From the cell containing the given text, extract its center point as [X, Y] coordinate. 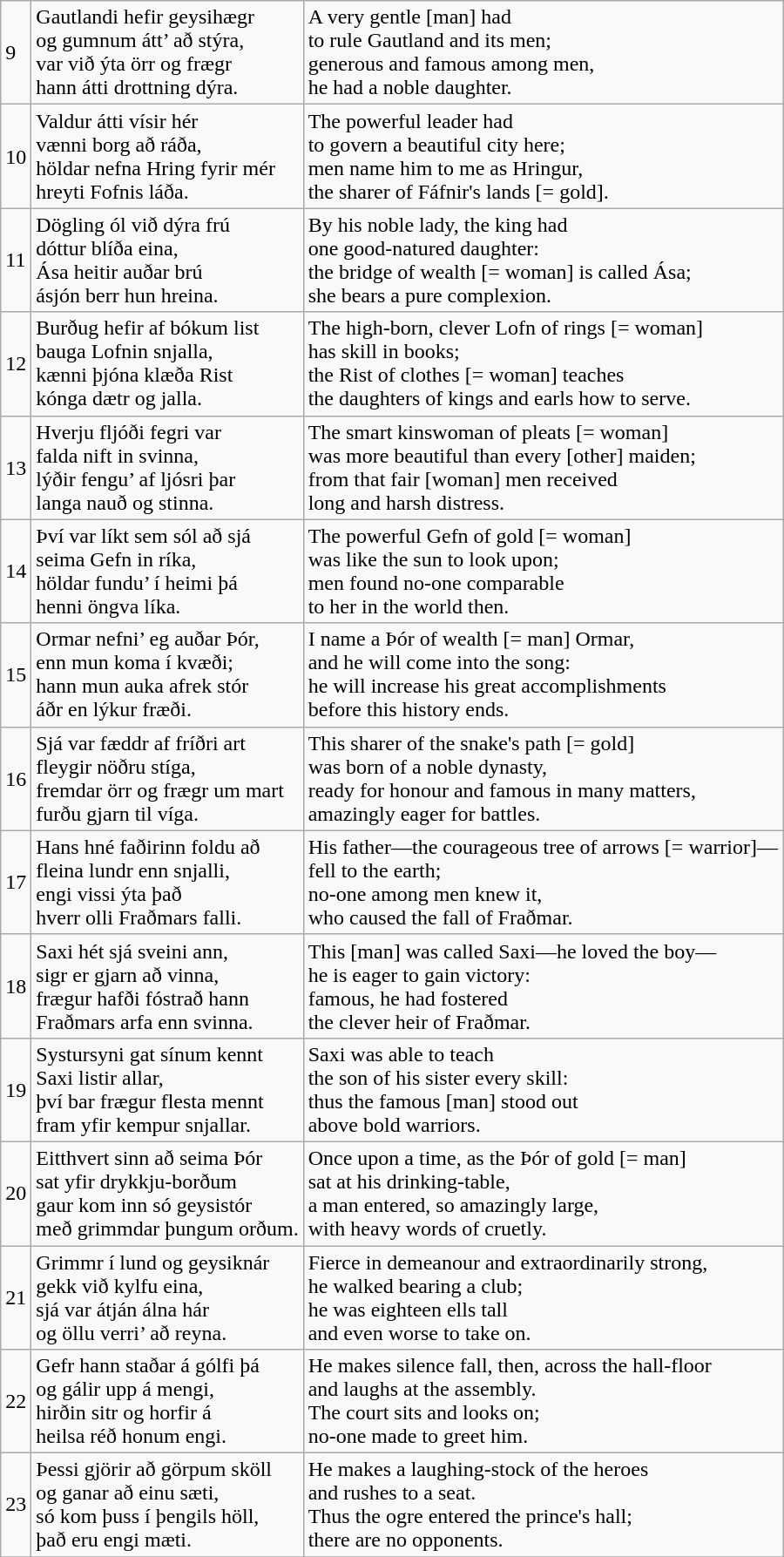
18 [16, 986]
11 [16, 260]
Valdur átti vísir hérvænni borg að ráða,höldar nefna Hring fyrir mérhreyti Fofnis láða. [167, 157]
15 [16, 674]
Hans hné faðirinn foldu aðfleina lundr enn snjalli,engi vissi ýta þaðhverr olli Fraðmars falli. [167, 882]
Fierce in demeanour and extraordinarily strong,he walked bearing a club;he was eighteen ells talland even worse to take on. [543, 1298]
This sharer of the snake's path [= gold]was born of a noble dynasty,ready for honour and famous in many matters,amazingly eager for battles. [543, 779]
21 [16, 1298]
The powerful Gefn of gold [= woman]was like the sun to look upon;men found no-one comparableto her in the world then. [543, 572]
22 [16, 1401]
Gautlandi hefir geysihægrog gumnum átt’ að stýra,var við ýta örr og frægrhann átti drottning dýra. [167, 52]
20 [16, 1194]
17 [16, 882]
10 [16, 157]
Burðug hefir af bókum listbauga Lofnin snjalla,kænni þjóna klæða Ristkónga dætr og jalla. [167, 364]
I name a Þór of wealth [= man] Ormar,and he will come into the song:he will increase his great accomplishmentsbefore this history ends. [543, 674]
Grimmr í lund og geysiknárgekk við kylfu eina,sjá var átján álna hárog öllu verri’ að reyna. [167, 1298]
Eitthvert sinn að seima Þórsat yfir drykkju-borðumgaur kom inn só geysistórmeð grimmdar þungum orðum. [167, 1194]
The smart kinswoman of pleats [= woman]was more beautiful than every [other] maiden;from that fair [woman] men receivedlong and harsh distress. [543, 467]
Því var líkt sem sól að sjáseima Gefn in ríka,höldar fundu’ í heimi þáhenni öngva líka. [167, 572]
A very gentle [man] hadto rule Gautland and its men;generous and famous among men,he had a noble daughter. [543, 52]
Dögling ól við dýra frúdóttur blíða eina,Ása heitir auðar brúásjón berr hun hreina. [167, 260]
19 [16, 1089]
23 [16, 1506]
12 [16, 364]
He makes silence fall, then, across the hall-floorand laughs at the assembly.The court sits and looks on;no-one made to greet him. [543, 1401]
Ormar nefni’ eg auðar Þór,enn mun koma í kvæði;hann mun auka afrek stóráðr en lýkur fræði. [167, 674]
By his noble lady, the king hadone good-natured daughter:the bridge of wealth [= woman] is called Ása;she bears a pure complexion. [543, 260]
The powerful leader hadto govern a beautiful city here;men name him to me as Hringur,the sharer of Fáfnir's lands [= gold]. [543, 157]
Hverju fljóði fegri varfalda nift in svinna,lýðir fengu’ af ljósri þarlanga nauð og stinna. [167, 467]
Gefr hann staðar á gólfi þáog gálir upp á mengi,hirðin sitr og horfir áheilsa réð honum engi. [167, 1401]
His father—the courageous tree of arrows [= warrior]—fell to the earth;no-one among men knew it,who caused the fall of Fraðmar. [543, 882]
The high-born, clever Lofn of rings [= woman]has skill in books;the Rist of clothes [= woman] teachesthe daughters of kings and earls how to serve. [543, 364]
Sjá var fæddr af fríðri artfleygir nöðru stíga,fremdar örr og frægr um martfurðu gjarn til víga. [167, 779]
Once upon a time, as the Þór of gold [= man]sat at his drinking-table,a man entered, so amazingly large,with heavy words of cruetly. [543, 1194]
16 [16, 779]
13 [16, 467]
This [man] was called Saxi—he loved the boy—he is eager to gain victory:famous, he had fosteredthe clever heir of Fraðmar. [543, 986]
Saxi hét sjá sveini ann,sigr er gjarn að vinna,frægur hafði fóstrað hannFraðmars arfa enn svinna. [167, 986]
Saxi was able to teachthe son of his sister every skill:thus the famous [man] stood outabove bold warriors. [543, 1089]
He makes a laughing-stock of the heroesand rushes to a seat.Thus the ogre entered the prince's hall;there are no opponents. [543, 1506]
14 [16, 572]
Systursyni gat sínum kenntSaxi listir allar,því bar frægur flesta menntfram yfir kempur snjallar. [167, 1089]
Þessi gjörir að görpum sköllog ganar að einu sæti,só kom þuss í þengils höll,það eru engi mæti. [167, 1506]
9 [16, 52]
